Output the [X, Y] coordinate of the center of the cell containing the given text.  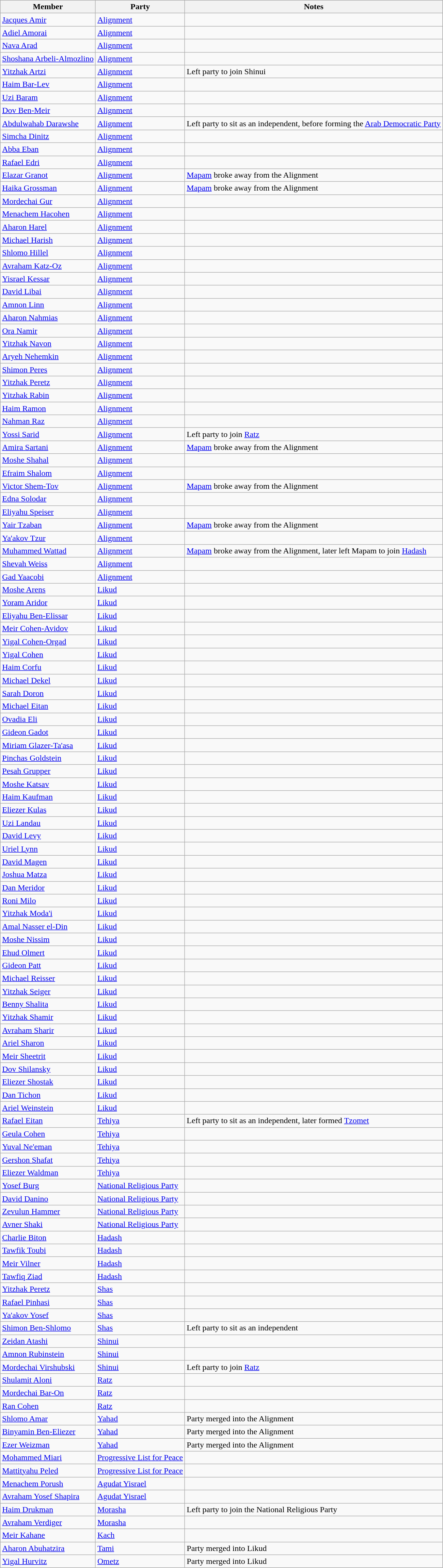
Benny Shalita [48, 1004]
Mordechai Bar-On [48, 1393]
Notes [314, 7]
Haim Bar-Lev [48, 84]
Tawfik Toubi [48, 1250]
Amira Sartani [48, 447]
Miriam Glazer-Ta'asa [48, 745]
Yitzhak Seiger [48, 991]
Left party to sit as an independent, later formed Tzomet [314, 1121]
Shoshana Arbeli-Almozlino [48, 59]
Aharon Abuhatzira [48, 1548]
Yisrael Kessar [48, 279]
Geula Cohen [48, 1134]
Shlomo Hillel [48, 253]
Amnon Linn [48, 305]
Uriel Lynn [48, 849]
Roni Milo [48, 901]
Yitzhak Artzi [48, 71]
David Levy [48, 836]
Avraham Katz-Oz [48, 266]
Gershon Shafat [48, 1160]
Aharon Nahmias [48, 318]
Haim Kaufman [48, 797]
Jacques Amir [48, 20]
Rafael Edri [48, 162]
Uzi Baram [48, 97]
Tawfiq Ziad [48, 1276]
Eliyahu Ben-Elissar [48, 616]
Meir Cohen-Avidov [48, 629]
Sarah Doron [48, 693]
Zevulun Hammer [48, 1212]
Meir Sheetrit [48, 1056]
Mordechai Gur [48, 201]
Shimon Peres [48, 369]
Dan Tichon [48, 1095]
Gideon Gadot [48, 732]
Mohammed Miari [48, 1458]
Muhammed Wattad [48, 551]
Yigal Cohen-Orgad [48, 642]
Adiel Amorai [48, 33]
Avraham Sharir [48, 1030]
Left party to join Shinui [314, 71]
Yossi Sarid [48, 434]
Michael Reisser [48, 978]
Amnon Rubinstein [48, 1354]
Party [140, 7]
David Danino [48, 1198]
Yosef Burg [48, 1185]
Meir Kahane [48, 1535]
Michael Harish [48, 240]
Elazar Granot [48, 175]
Ya'akov Yosef [48, 1315]
Ya'akov Tzur [48, 538]
Shevah Weiss [48, 564]
Ariel Sharon [48, 1043]
Pesah Grupper [48, 771]
Tami [140, 1548]
Amal Nasser el-Din [48, 926]
Left party to join the National Religious Party [314, 1509]
Kach [140, 1535]
Haim Ramon [48, 408]
Dov Shilansky [48, 1069]
Rafael Pinhasi [48, 1302]
Moshe Nissim [48, 939]
Menachem Hacohen [48, 214]
Joshua Matza [48, 875]
Mordechai Virshubski [48, 1367]
Nahman Raz [48, 421]
Shulamit Aloni [48, 1380]
Yoram Aridor [48, 603]
Aryeh Nehemkin [48, 356]
Yuval Ne'eman [48, 1147]
Charlie Biton [48, 1238]
Ovadia Eli [48, 719]
Haika Grossman [48, 188]
Simcha Dinitz [48, 136]
Ran Cohen [48, 1406]
Michael Dekel [48, 680]
Avraham Verdiger [48, 1522]
Avraham Yosef Shapira [48, 1497]
Moshe Arens [48, 590]
Yigal Hurvitz [48, 1561]
Nava Arad [48, 46]
Shlomo Amar [48, 1419]
Haim Drukman [48, 1509]
Yitzhak Rabin [48, 395]
Ora Namir [48, 330]
Mapam broke away from the Alignment, later left Mapam to join Hadash [314, 551]
Left party to sit as an independent [314, 1328]
Ezer Weizman [48, 1445]
Yitzhak Shamir [48, 1017]
Shimon Ben-Shlomo [48, 1328]
Left party to sit as an independent, before forming the Arab Democratic Party [314, 123]
Yitzhak Moda'i [48, 914]
Gad Yaacobi [48, 577]
Pinchas Goldstein [48, 758]
Efraim Shalom [48, 473]
Dov Ben-Meir [48, 110]
Ometz [140, 1561]
Menachem Porush [48, 1484]
Eliezer Kulas [48, 810]
Moshe Katsav [48, 784]
Victor Shem-Tov [48, 486]
Ehud Olmert [48, 952]
Yigal Cohen [48, 654]
Yair Tzaban [48, 525]
Abdulwahab Darawshe [48, 123]
Abba Eban [48, 149]
David Magen [48, 862]
Avner Shaki [48, 1225]
Yitzhak Navon [48, 343]
Meir Vilner [48, 1263]
Eliyahu Speiser [48, 512]
Eliezer Waldman [48, 1173]
Edna Solodar [48, 499]
Uzi Landau [48, 823]
Rafael Eitan [48, 1121]
Aharon Harel [48, 227]
Zeidan Atashi [48, 1341]
Moshe Shahal [48, 460]
Binyamin Ben-Eliezer [48, 1432]
Ariel Weinstein [48, 1108]
Haim Corfu [48, 667]
David Libai [48, 292]
Michael Eitan [48, 706]
Member [48, 7]
Gideon Patt [48, 965]
Eliezer Shostak [48, 1082]
Dan Meridor [48, 888]
Mattityahu Peled [48, 1471]
